Search for the cell housing the specified text and yield its [x, y] center coordinate. 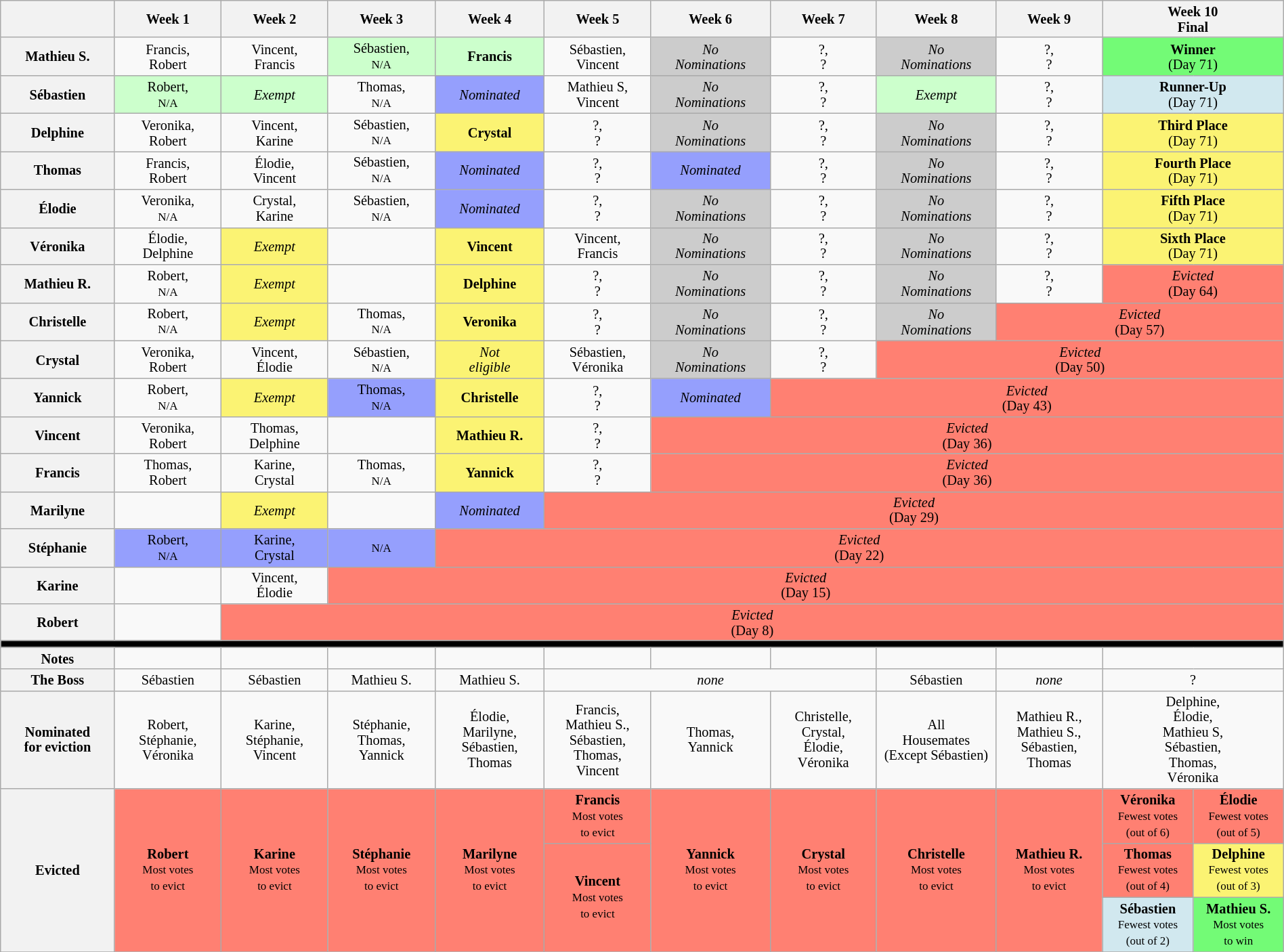
Nominatedfor eviction [58, 739]
Thomas [58, 170]
Week 10Final [1193, 19]
Francis,Mathieu S.,Sébastien,Thomas,Vincent [597, 739]
Week 7 [823, 19]
Mathieu S,Vincent [597, 94]
Mathieu R.,Mathieu S.,Sébastien,Thomas [1050, 739]
Thomas Fewest votes(out of 4) [1149, 870]
Week 1 [168, 19]
Élodie,Marilyne,Sébastien,Thomas [490, 739]
Robert [58, 622]
Vincent Most votesto evict [597, 897]
DelphineFewest votes(out of 3) [1238, 870]
Karine [58, 585]
? [1193, 680]
Evicted(Day 15) [806, 585]
Sébastien,Vincent [597, 56]
Francis Most votesto evict [597, 816]
Fourth Place(Day 71) [1193, 170]
Stéphanie,Thomas,Yannick [381, 739]
Evicted(Day 50) [1079, 360]
Christelle,Crystal,Élodie,Véronika [823, 739]
Christelle Most votesto evict [936, 870]
Evicted(Day 22) [859, 548]
Week 4 [490, 19]
Yannick Most votesto evict [710, 870]
Notes [58, 658]
Thomas,Delphine [275, 435]
Week 3 [381, 19]
Evicted(Day 43) [1027, 397]
Élodie,Delphine [168, 246]
Stéphanie [58, 548]
Noteligible [490, 360]
Delphine,Élodie,Mathieu S,Sébastien,Thomas,Véronika [1193, 739]
Fifth Place(Day 71) [1193, 209]
Week 8 [936, 19]
Robert,Stéphanie,Véronika [168, 739]
Veronika [490, 322]
Élodie [58, 209]
Week 9 [1050, 19]
Véronika Fewest votes(out of 6) [1149, 816]
Thomas,Robert [168, 473]
Karine Most votesto evict [275, 870]
Evicted [58, 870]
Third Place(Day 71) [1193, 132]
Evicted(Day 64) [1193, 283]
ÉlodieFewest votes(out of 5) [1238, 816]
Sixth Place(Day 71) [1193, 246]
Élodie,Vincent [275, 170]
Marilyne [58, 511]
Robert Most votesto evict [168, 870]
Sébastien Fewest votes(out of 2) [1149, 924]
Evicted(Day 29) [914, 511]
Crystal Most votesto evict [823, 870]
Evicted(Day 8) [753, 622]
Marilyne Most votesto evict [490, 870]
Sébastien,Véronika [597, 360]
Week 2 [275, 19]
Vincent,Karine [275, 132]
Mathieu S.Most votesto win [1238, 924]
Week 5 [597, 19]
Karine,Stéphanie,Vincent [275, 739]
N/A [381, 548]
Véronika [58, 246]
Thomas,Yannick [710, 739]
The Boss [58, 680]
AllHousemates(Except Sébastien) [936, 739]
Evicted(Day 57) [1140, 322]
Week 6 [710, 19]
Mathieu R. Most votesto evict [1050, 870]
Crystal,Karine [275, 209]
Stéphanie Most votesto evict [381, 870]
Veronika,N/A [168, 209]
Winner(Day 71) [1193, 56]
Runner-Up(Day 71) [1193, 94]
